Search for the cell housing the specified text and yield its (X, Y) center coordinate. 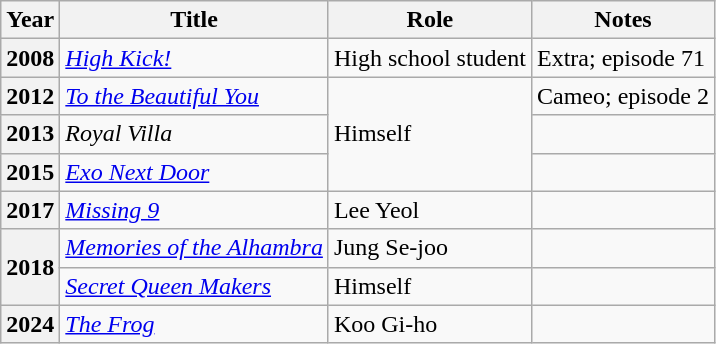
2017 (30, 210)
2012 (30, 96)
Koo Gi-ho (430, 324)
2024 (30, 324)
High school student (430, 58)
Exo Next Door (194, 172)
2013 (30, 134)
Lee Yeol (430, 210)
2008 (30, 58)
To the Beautiful You (194, 96)
Cameo; episode 2 (622, 96)
Secret Queen Makers (194, 286)
Memories of the Alhambra (194, 248)
2015 (30, 172)
Missing 9 (194, 210)
Royal Villa (194, 134)
Jung Se-joo (430, 248)
The Frog (194, 324)
Extra; episode 71 (622, 58)
Year (30, 20)
2018 (30, 267)
Title (194, 20)
High Kick! (194, 58)
Role (430, 20)
Notes (622, 20)
